Scan for the cell matching the given text and deliver its (x, y) coordinate at center. 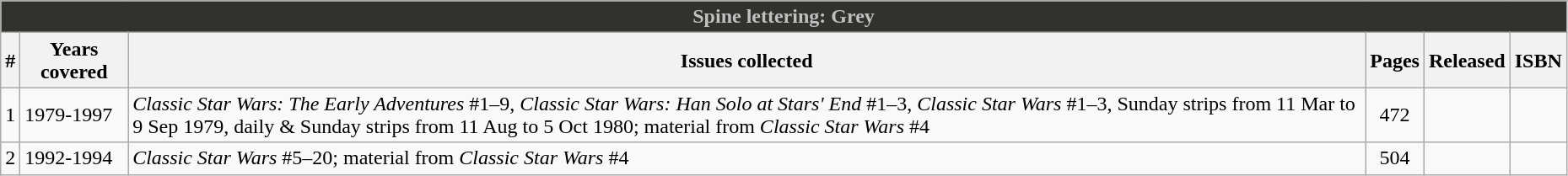
# (10, 61)
Classic Star Wars #5–20; material from Classic Star Wars #4 (747, 158)
Released (1467, 61)
504 (1395, 158)
ISBN (1538, 61)
Spine lettering: Grey (784, 17)
1 (10, 115)
1992-1994 (74, 158)
2 (10, 158)
Years covered (74, 61)
Pages (1395, 61)
Issues collected (747, 61)
1979-1997 (74, 115)
472 (1395, 115)
